Pinpoint the cell where the given text exists, returning its (x, y) midpoint coordinate. 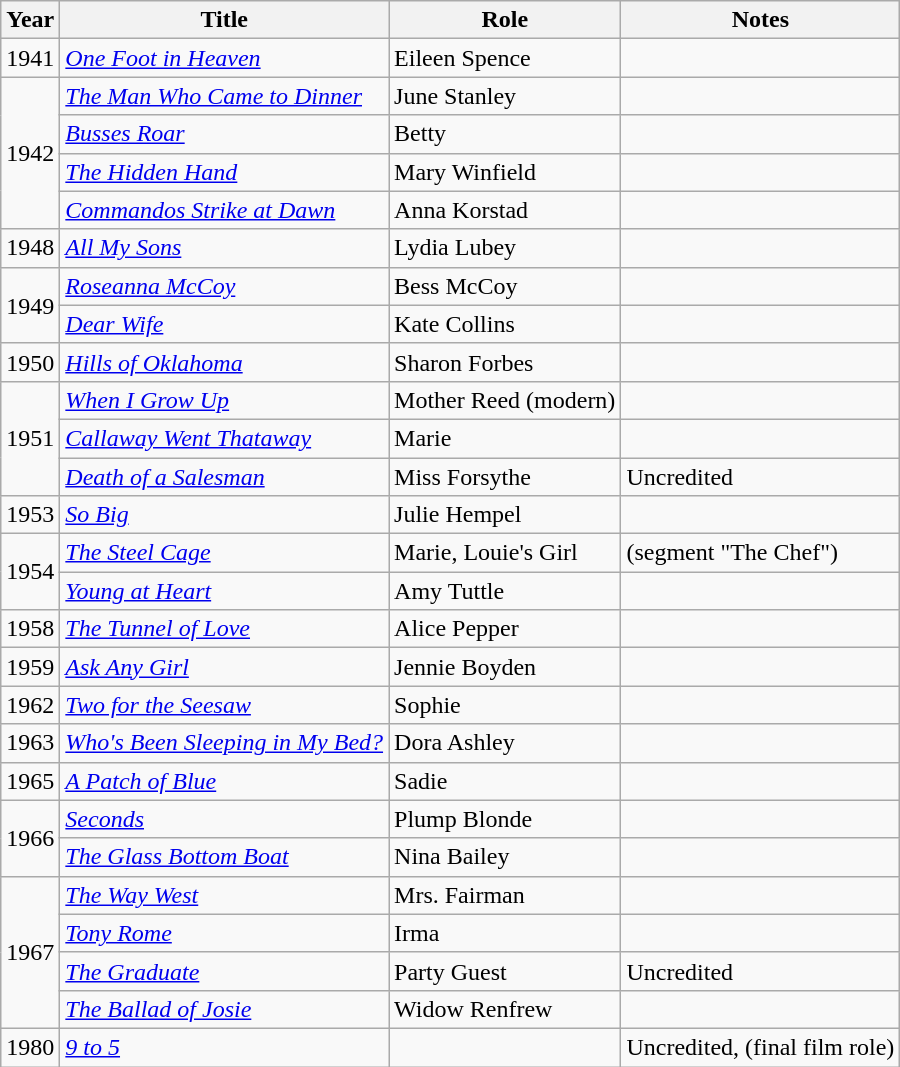
Nina Bailey (505, 857)
1941 (30, 58)
The Steel Cage (224, 553)
Callaway Went Thataway (224, 438)
Anna Korstad (505, 210)
Death of a Salesman (224, 477)
Dora Ashley (505, 743)
So Big (224, 515)
Title (224, 20)
Irma (505, 933)
Plump Blonde (505, 819)
Year (30, 20)
The Hidden Hand (224, 172)
Role (505, 20)
1966 (30, 838)
1980 (30, 1047)
Eileen Spence (505, 58)
Party Guest (505, 971)
1958 (30, 629)
1962 (30, 705)
One Foot in Heaven (224, 58)
June Stanley (505, 96)
Two for the Seesaw (224, 705)
The Glass Bottom Boat (224, 857)
Alice Pepper (505, 629)
Kate Collins (505, 324)
Ask Any Girl (224, 667)
Roseanna McCoy (224, 286)
1948 (30, 248)
Dear Wife (224, 324)
Hills of Oklahoma (224, 362)
Widow Renfrew (505, 1009)
1942 (30, 153)
1950 (30, 362)
The Man Who Came to Dinner (224, 96)
Betty (505, 134)
Mother Reed (modern) (505, 400)
1949 (30, 305)
Sharon Forbes (505, 362)
Julie Hempel (505, 515)
Commandos Strike at Dawn (224, 210)
9 to 5 (224, 1047)
Sadie (505, 781)
1967 (30, 952)
1951 (30, 438)
1965 (30, 781)
Mary Winfield (505, 172)
1963 (30, 743)
Tony Rome (224, 933)
Young at Heart (224, 591)
Notes (760, 20)
Marie (505, 438)
The Ballad of Josie (224, 1009)
When I Grow Up (224, 400)
Marie, Louie's Girl (505, 553)
1953 (30, 515)
Busses Roar (224, 134)
Seconds (224, 819)
The Way West (224, 895)
1959 (30, 667)
Lydia Lubey (505, 248)
Bess McCoy (505, 286)
The Tunnel of Love (224, 629)
1954 (30, 572)
Amy Tuttle (505, 591)
Who's Been Sleeping in My Bed? (224, 743)
Sophie (505, 705)
Jennie Boyden (505, 667)
(segment "The Chef") (760, 553)
Miss Forsythe (505, 477)
Uncredited, (final film role) (760, 1047)
Mrs. Fairman (505, 895)
A Patch of Blue (224, 781)
The Graduate (224, 971)
All My Sons (224, 248)
